Determine the [X, Y] coordinate at the center of the cell enclosing the given text.  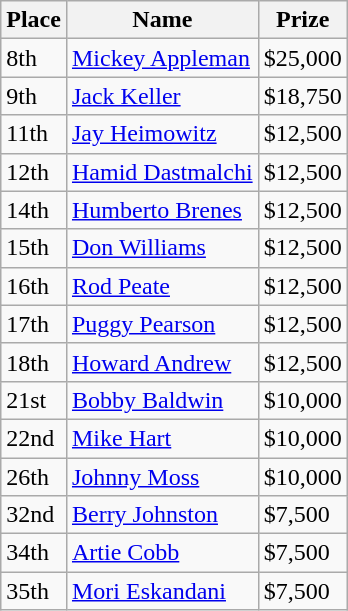
26th [34, 477]
34th [34, 553]
Jay Heimowitz [162, 134]
17th [34, 324]
Artie Cobb [162, 553]
32nd [34, 515]
Howard Andrew [162, 362]
9th [34, 96]
18th [34, 362]
22nd [34, 438]
15th [34, 248]
Mike Hart [162, 438]
Place [34, 20]
11th [34, 134]
Johnny Moss [162, 477]
Bobby Baldwin [162, 400]
16th [34, 286]
Puggy Pearson [162, 324]
8th [34, 58]
Name [162, 20]
Mori Eskandani [162, 591]
Don Williams [162, 248]
$18,750 [302, 96]
21st [34, 400]
$25,000 [302, 58]
Humberto Brenes [162, 210]
Berry Johnston [162, 515]
35th [34, 591]
Hamid Dastmalchi [162, 172]
Prize [302, 20]
Rod Peate [162, 286]
Mickey Appleman [162, 58]
Jack Keller [162, 96]
14th [34, 210]
12th [34, 172]
